For the text-containing cell, return its midpoint in [X, Y] coordinate format. 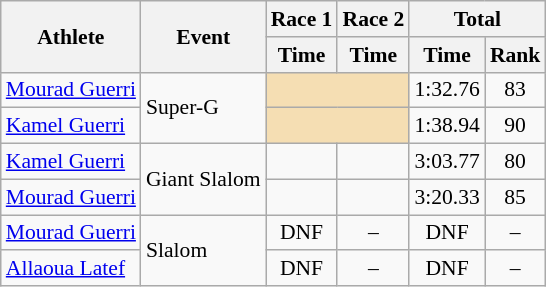
Athlete [71, 36]
Race 1 [302, 19]
80 [516, 162]
Super-G [204, 108]
3:03.77 [446, 162]
1:38.94 [446, 126]
Total [477, 19]
Rank [516, 55]
90 [516, 126]
Allaoua Latef [71, 269]
1:32.76 [446, 90]
Race 2 [373, 19]
Event [204, 36]
83 [516, 90]
Slalom [204, 250]
3:20.33 [446, 197]
Giant Slalom [204, 180]
85 [516, 197]
